Extract the [X, Y] coordinate from the center of the cell holding the provided text.  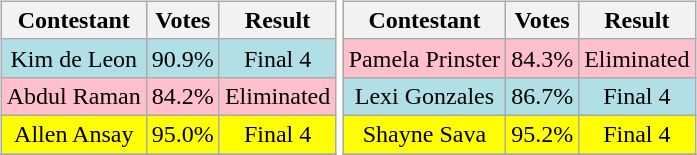
84.2% [182, 96]
86.7% [542, 96]
84.3% [542, 58]
Abdul Raman [74, 96]
95.0% [182, 134]
95.2% [542, 134]
Allen Ansay [74, 134]
Pamela Prinster [424, 58]
Lexi Gonzales [424, 96]
90.9% [182, 58]
Shayne Sava [424, 134]
Kim de Leon [74, 58]
